Return [X, Y] of the center of cell containing provided text 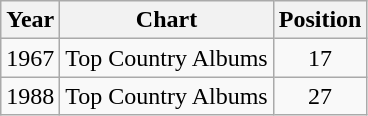
Chart [166, 20]
Position [320, 20]
1988 [30, 96]
Year [30, 20]
27 [320, 96]
17 [320, 58]
1967 [30, 58]
